Provide the (X, Y) coordinate of the cell's center where the given text is located.  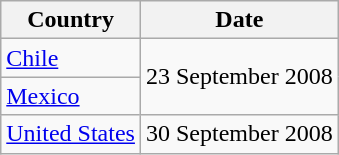
Chile (71, 58)
Date (239, 20)
United States (71, 134)
Country (71, 20)
23 September 2008 (239, 77)
Mexico (71, 96)
30 September 2008 (239, 134)
